Provide the [X, Y] coordinate of the cell's center where the given text is located.  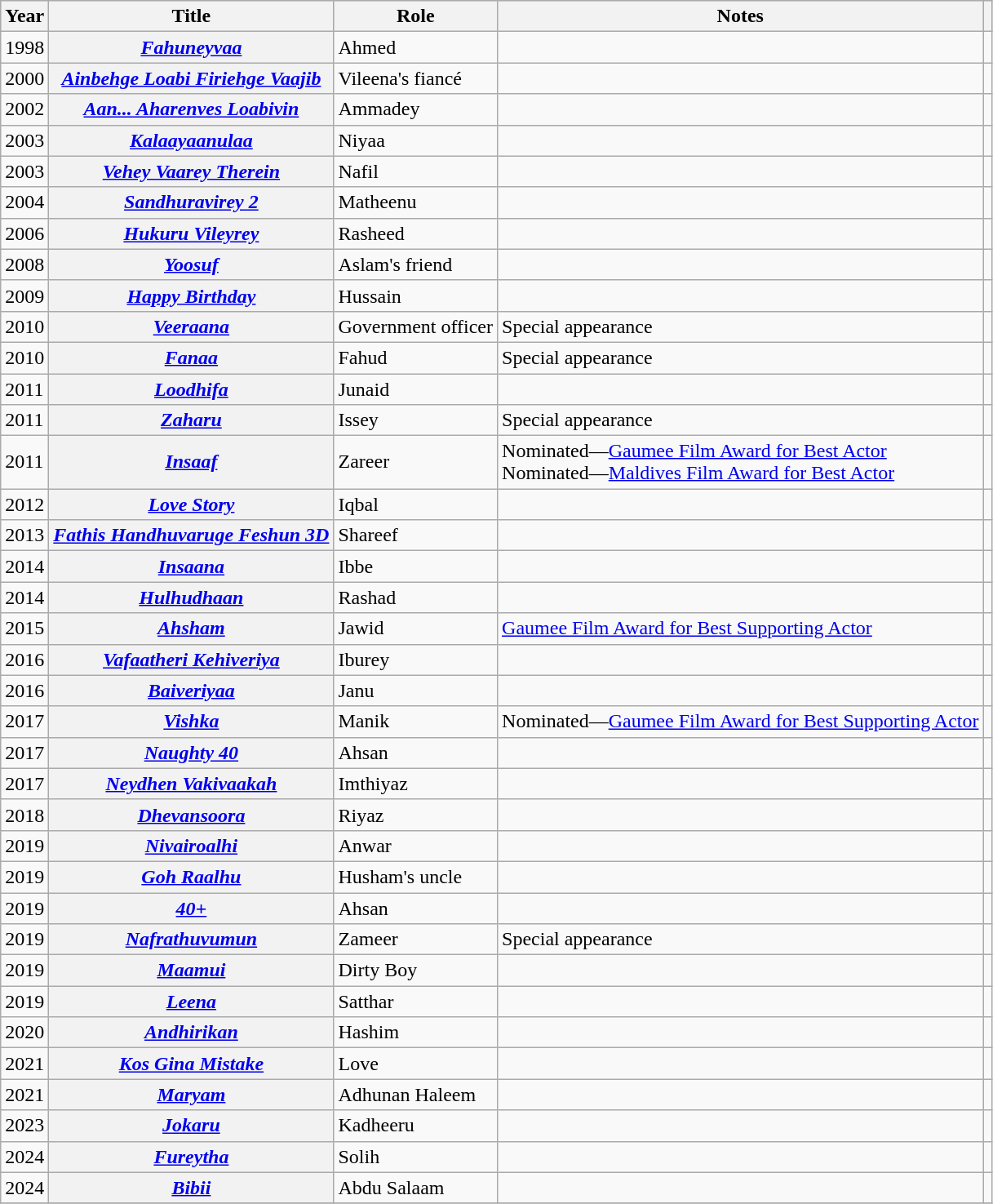
Maamui [191, 971]
Zareer [416, 462]
Riyaz [416, 815]
Zameer [416, 940]
Government officer [416, 327]
Janu [416, 691]
Title [191, 16]
2006 [24, 233]
Aslam's friend [416, 264]
2018 [24, 815]
Fahuneyvaa [191, 47]
Nivairoalhi [191, 846]
2000 [24, 78]
Notes [741, 16]
Shareef [416, 535]
Vishka [191, 722]
Vehey Vaarey Therein [191, 171]
Dhevansoora [191, 815]
2020 [24, 1033]
Satthar [416, 1002]
Niyaa [416, 140]
1998 [24, 47]
Issey [416, 420]
Happy Birthday [191, 295]
Maryam [191, 1095]
Rashad [416, 598]
Kadheeru [416, 1126]
Hussain [416, 295]
Vafaatheri Kehiveriya [191, 660]
Year [24, 16]
Hulhudhaan [191, 598]
Ibbe [416, 566]
Insaana [191, 566]
Husham's uncle [416, 877]
Zaharu [191, 420]
Veeraana [191, 327]
Gaumee Film Award for Best Supporting Actor [741, 629]
Abdu Salaam [416, 1188]
Fanaa [191, 358]
Fathis Handhuvaruge Feshun 3D [191, 535]
Iburey [416, 660]
Jokaru [191, 1126]
Ammadey [416, 109]
2002 [24, 109]
Fureytha [191, 1157]
Nominated—Gaumee Film Award for Best ActorNominated—Maldives Film Award for Best Actor [741, 462]
Nafrathuvumun [191, 940]
Junaid [416, 389]
Insaaf [191, 462]
Ahmed [416, 47]
Nafil [416, 171]
Dirty Boy [416, 971]
Rasheed [416, 233]
Iqbal [416, 504]
Naughty 40 [191, 753]
Role [416, 16]
Neydhen Vakivaakah [191, 784]
2013 [24, 535]
40+ [191, 909]
Solih [416, 1157]
2008 [24, 264]
Hashim [416, 1033]
Imthiyaz [416, 784]
Kos Gina Mistake [191, 1064]
Love Story [191, 504]
Anwar [416, 846]
Bibii [191, 1188]
Ainbehge Loabi Firiehge Vaajib [191, 78]
Adhunan Haleem [416, 1095]
Kalaayaanulaa [191, 140]
2012 [24, 504]
Fahud [416, 358]
Loodhifa [191, 389]
Yoosuf [191, 264]
Manik [416, 722]
Aan... Aharenves Loabivin [191, 109]
Goh Raalhu [191, 877]
Baiveriyaa [191, 691]
Andhirikan [191, 1033]
2023 [24, 1126]
Love [416, 1064]
2004 [24, 202]
Matheenu [416, 202]
Nominated—Gaumee Film Award for Best Supporting Actor [741, 722]
Leena [191, 1002]
Sandhuravirey 2 [191, 202]
2015 [24, 629]
Vileena's fiancé [416, 78]
Jawid [416, 629]
Ahsham [191, 629]
Hukuru Vileyrey [191, 233]
2009 [24, 295]
